Extract the [x, y] coordinate from the center of the cell holding the provided text.  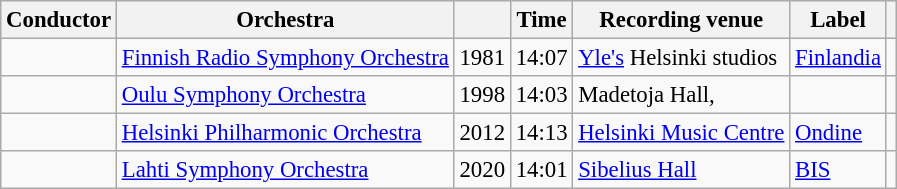
Helsinki Philharmonic Orchestra [285, 133]
1981 [482, 58]
Recording venue [682, 20]
Orchestra [285, 20]
14:07 [542, 58]
Ondine [838, 133]
14:13 [542, 133]
Yle's Helsinki studios [682, 58]
Label [838, 20]
Conductor [59, 20]
14:01 [542, 170]
Finlandia [838, 58]
Time [542, 20]
2020 [482, 170]
Sibelius Hall [682, 170]
Oulu Symphony Orchestra [285, 95]
Madetoja Hall, [682, 95]
BIS [838, 170]
1998 [482, 95]
2012 [482, 133]
Lahti Symphony Orchestra [285, 170]
14:03 [542, 95]
Helsinki Music Centre [682, 133]
Finnish Radio Symphony Orchestra [285, 58]
